Capture the cell that displays the provided text and extract its (x, y) central coordinate. 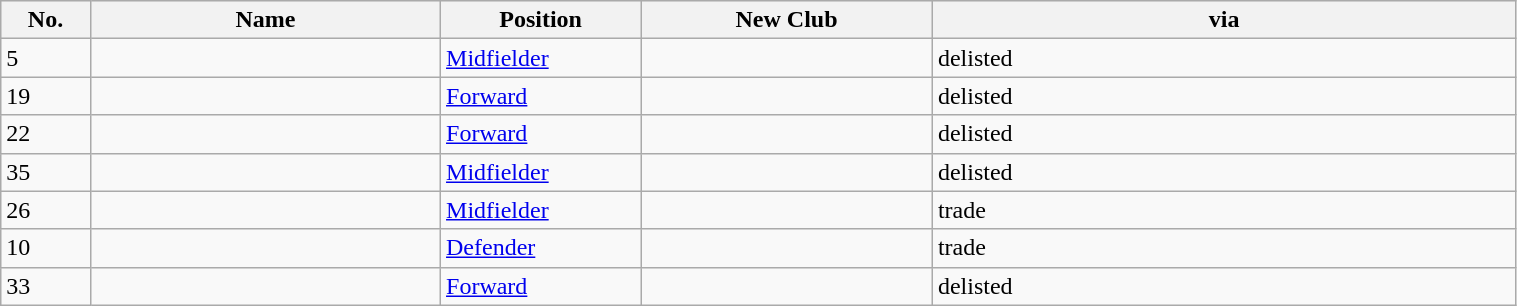
26 (46, 210)
5 (46, 58)
Defender (541, 248)
35 (46, 172)
New Club (787, 20)
Position (541, 20)
10 (46, 248)
No. (46, 20)
22 (46, 134)
via (1224, 20)
Name (265, 20)
33 (46, 286)
19 (46, 96)
